Capture the cell that displays the provided text and extract its (x, y) central coordinate. 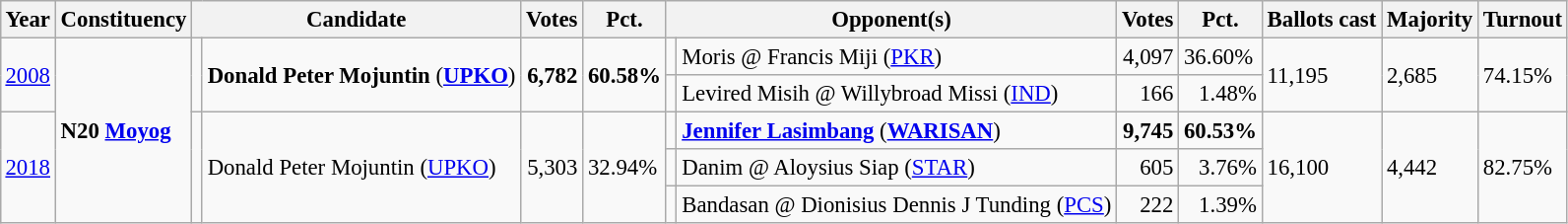
9,745 (1148, 131)
60.58% (624, 75)
N20 Moyog (123, 130)
Bandasan @ Dionisius Dennis J Tunding (PCS) (896, 205)
2,685 (1430, 75)
166 (1148, 94)
74.15% (1523, 75)
2008 (28, 75)
4,097 (1148, 56)
11,195 (1322, 75)
Danim @ Aloysius Siap (STAR) (896, 168)
60.53% (1221, 131)
36.60% (1221, 56)
222 (1148, 205)
Levired Misih @ Willybroad Missi (IND) (896, 94)
Ballots cast (1322, 20)
4,442 (1430, 168)
Constituency (123, 20)
1.39% (1221, 205)
Year (28, 20)
Moris @ Francis Miji (PKR) (896, 56)
32.94% (624, 168)
Majority (1430, 20)
Jennifer Lasimbang (WARISAN) (896, 131)
16,100 (1322, 168)
Turnout (1523, 20)
3.76% (1221, 168)
Candidate (357, 20)
82.75% (1523, 168)
2018 (28, 168)
5,303 (552, 168)
6,782 (552, 75)
605 (1148, 168)
1.48% (1221, 94)
Opponent(s) (890, 20)
